Return the [X, Y] coordinate for the center point of the cell that contains the specified text.  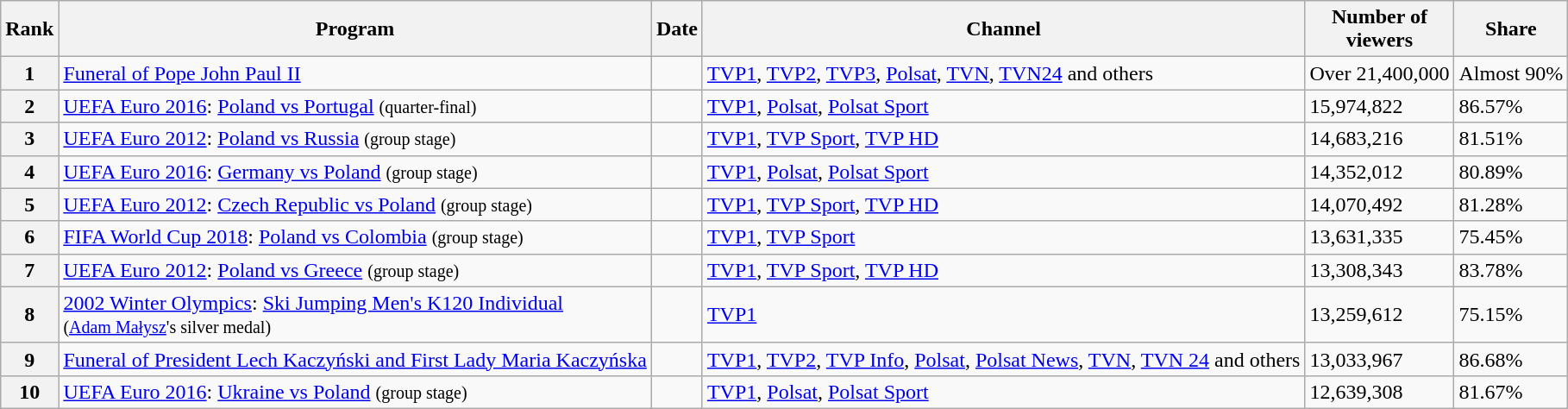
14,683,216 [1380, 139]
15,974,822 [1380, 106]
12,639,308 [1380, 392]
1 [29, 73]
TVP1, TVP Sport [1004, 237]
7 [29, 270]
2 [29, 106]
UEFA Euro 2016: Germany vs Poland (group stage) [355, 172]
14,352,012 [1380, 172]
9 [29, 359]
Share [1511, 29]
13,259,612 [1380, 314]
13,308,343 [1380, 270]
Over 21,400,000 [1380, 73]
86.68% [1511, 359]
13,033,967 [1380, 359]
13,631,335 [1380, 237]
UEFA Euro 2012: Poland vs Russia (group stage) [355, 139]
Funeral of Pope John Paul II [355, 73]
FIFA World Cup 2018: Poland vs Colombia (group stage) [355, 237]
UEFA Euro 2016: Ukraine vs Poland (group stage) [355, 392]
Date [676, 29]
2002 Winter Olympics: Ski Jumping Men's K120 Individual(Adam Małysz's silver medal) [355, 314]
Funeral of President Lech Kaczyński and First Lady Maria Kaczyńska [355, 359]
83.78% [1511, 270]
TVP1, TVP2, TVP3, Polsat, TVN, TVN24 and others [1004, 73]
Number ofviewers [1380, 29]
75.45% [1511, 237]
Rank [29, 29]
TVP1, TVP2, TVP Info, Polsat, Polsat News, TVN, TVN 24 and others [1004, 359]
4 [29, 172]
3 [29, 139]
UEFA Euro 2016: Poland vs Portugal (quarter-final) [355, 106]
5 [29, 204]
81.51% [1511, 139]
10 [29, 392]
75.15% [1511, 314]
86.57% [1511, 106]
Almost 90% [1511, 73]
80.89% [1511, 172]
UEFA Euro 2012: Czech Republic vs Poland (group stage) [355, 204]
8 [29, 314]
81.28% [1511, 204]
TVP1 [1004, 314]
UEFA Euro 2012: Poland vs Greece (group stage) [355, 270]
81.67% [1511, 392]
14,070,492 [1380, 204]
Channel [1004, 29]
Program [355, 29]
6 [29, 237]
